Scan for the cell matching the given text and deliver its [X, Y] coordinate at center. 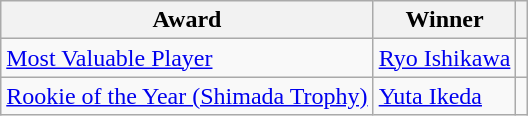
Yuta Ikeda [444, 96]
Ryo Ishikawa [444, 58]
Rookie of the Year (Shimada Trophy) [187, 96]
Most Valuable Player [187, 58]
Award [187, 20]
Winner [444, 20]
